Scan for the cell matching the given text and deliver its (x, y) coordinate at center. 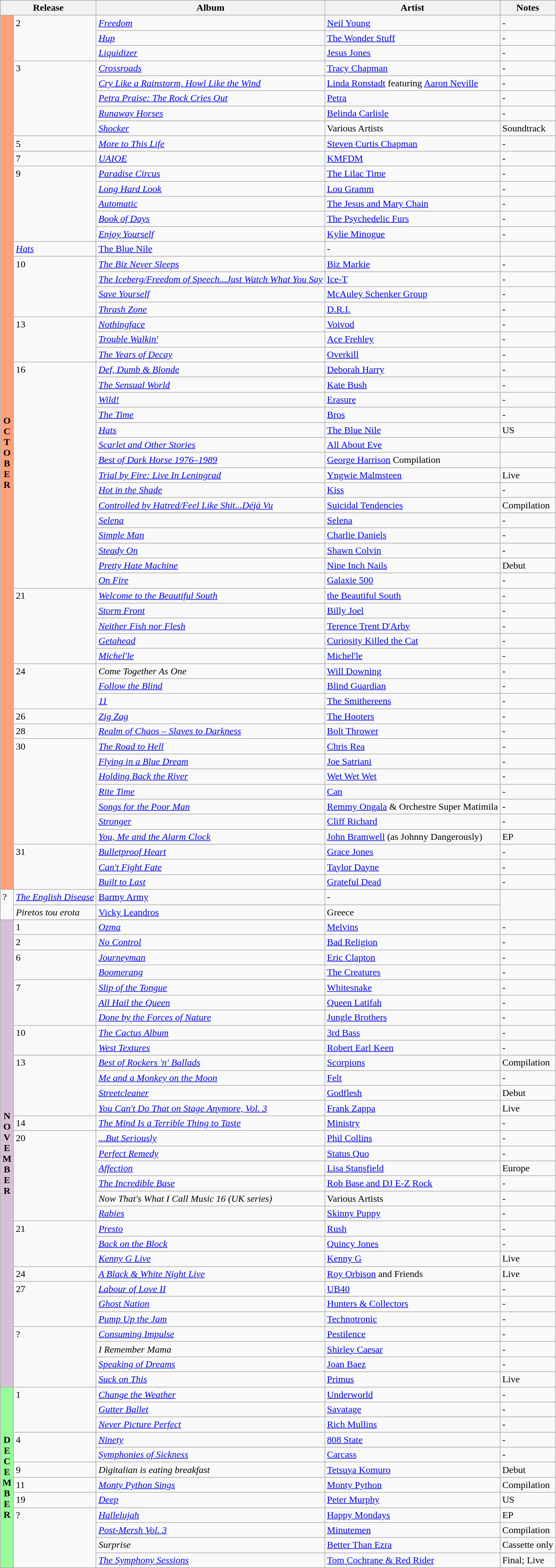
Biz Markie (413, 264)
Trial by Fire: Live In Leningrad (211, 475)
Shawn Colvin (413, 550)
Whitesnake (413, 988)
West Textures (211, 1048)
You, Me and the Alarm Clock (211, 837)
Peter Murphy (413, 1500)
6 (55, 965)
Scarlet and Other Stories (211, 445)
Voivod (413, 324)
Phil Collins (413, 1138)
Terence Trent D'Arby (413, 626)
Perfect Remedy (211, 1153)
KMFDM (413, 158)
Overkill (413, 354)
Better Than Ezra (413, 1545)
Storm Front (211, 611)
Neither Fish nor Flesh (211, 626)
Automatic (211, 204)
Shocker (211, 128)
the Beautiful South (413, 596)
Ninety (211, 1440)
John Bramwell (as Johnny Dangerously) (413, 837)
Belinda Carlisle (413, 113)
14 (55, 1123)
Built to Last (211, 882)
The Hooters (413, 716)
Back on the Block (211, 1244)
Steady On (211, 550)
McAuley Schenker Group (413, 294)
UB40 (413, 1289)
16 (55, 475)
The Iceberg/Freedom of Speech...Just Watch What You Say (211, 279)
Cassette only (528, 1545)
Can't Fight Fate (211, 867)
Cry Like a Rainstorm, Howl Like the Wind (211, 83)
Neil Young (413, 23)
Boomerang (211, 972)
D.R.I. (413, 309)
Speaking of Dreams (211, 1364)
Ministry (413, 1123)
Done by the Forces of Nature (211, 1018)
Steven Curtis Chapman (413, 143)
Getahead (211, 641)
Petra Praise: The Rock Cries Out (211, 98)
5 (55, 143)
Zig Zag (211, 716)
Taylor Dayne (413, 867)
Kate Bush (413, 384)
Never Picture Perfect (211, 1425)
Me and a Monkey on the Moon (211, 1078)
Chris Rea (413, 746)
Remmy Ongala & Orchestre Super Matimila (413, 807)
Rite Time (211, 792)
Rush (413, 1229)
The Creatures (413, 972)
More to This Life (211, 143)
Change the Weather (211, 1394)
Godflesh (413, 1093)
Grateful Dead (413, 882)
Paradise Circus (211, 173)
Robert Earl Keen (413, 1048)
The Symphony Sessions (211, 1560)
Bros (413, 415)
Enjoy Yourself (211, 234)
The Years of Decay (211, 354)
Best of Dark Horse 1976–1989 (211, 460)
Rob Base and DJ E-Z Rock (413, 1184)
Kenny G Live (211, 1259)
Kylie Minogue (413, 234)
OCTOBER (7, 453)
Consuming Impulse (211, 1334)
DECEMBER (7, 1477)
Shirley Caesar (413, 1349)
Come Together As One (211, 671)
Jesus Jones (413, 53)
Tetsuya Komuro (413, 1470)
UAIOE (211, 158)
Grace Jones (413, 852)
Labour of Love II (211, 1289)
The Psychedelic Furs (413, 219)
Nine Inch Nails (413, 565)
Piretos tou erota (55, 912)
26 (55, 716)
Queen Latifah (413, 1003)
Technotronic (413, 1319)
Lisa Stansfield (413, 1168)
Symphonies of Sickness (211, 1455)
Pestilence (413, 1334)
Greece (413, 912)
Savatage (413, 1410)
Rabies (211, 1214)
Liquidizer (211, 53)
20 (55, 1176)
Follow the Blind (211, 686)
The Time (211, 415)
Freedom (211, 23)
All About Eve (413, 445)
Long Hard Look (211, 189)
Bulletproof Heart (211, 852)
The Road to Hell (211, 746)
Quincy Jones (413, 1244)
Soundtrack (528, 128)
All Hail the Queen (211, 1003)
Linda Ronstadt featuring Aaron Neville (413, 83)
Primus (413, 1379)
Minutemen (413, 1530)
Deborah Harry (413, 369)
Ace Frehley (413, 339)
Curiosity Killed the Cat (413, 641)
Joan Baez (413, 1364)
Melvins (413, 927)
Yngwie Malmsteen (413, 475)
Carcass (413, 1455)
Holding Back the River (211, 776)
Billy Joel (413, 611)
Cliff Richard (413, 822)
28 (55, 731)
Simple Man (211, 535)
On Fire (211, 580)
Pretty Hate Machine (211, 565)
Tom Cochrane & Red Rider (413, 1560)
Lou Gramm (413, 189)
30 (55, 792)
3 (55, 98)
Charlie Daniels (413, 535)
A Black & White Night Live (211, 1274)
Monty Python Sings (211, 1485)
Barmy Army (211, 897)
Slip of the Tongue (211, 988)
Realm of Chaos – Slaves to Darkness (211, 731)
4 (55, 1447)
Nothingface (211, 324)
Book of Days (211, 219)
Vicky Leandros (211, 912)
Final; Live (528, 1560)
Can (413, 792)
Presto (211, 1229)
Joe Satriani (413, 761)
The Smithereens (413, 701)
Frank Zappa (413, 1108)
Kiss (413, 490)
31 (55, 867)
Def, Dumb & Blonde (211, 369)
I Remember Mama (211, 1349)
The Lilac Time (413, 173)
The Cactus Album (211, 1033)
Will Downing (413, 671)
The English Disease (55, 897)
Status Quo (413, 1153)
Post-Mersh Vol. 3 (211, 1530)
Notes (528, 8)
Roy Orbison and Friends (413, 1274)
Scorpions (413, 1063)
Hup (211, 38)
3rd Bass (413, 1033)
Skinny Puppy (413, 1214)
Flying in a Blue Dream (211, 761)
Monty Python (413, 1485)
Europe (528, 1168)
27 (55, 1304)
Now That's What I Call Music 16 (UK series) (211, 1199)
Suck on This (211, 1379)
Ice-T (413, 279)
Hunters & Collectors (413, 1304)
Stronger (211, 822)
Tracy Chapman (413, 68)
The Biz Never Sleeps (211, 264)
Suicidal Tendencies (413, 505)
Thrash Zone (211, 309)
Ghost Nation (211, 1304)
Save Yourself (211, 294)
Controlled by Hatred/Feel Like Shit...Déjà Vu (211, 505)
NOVEMBER (7, 1153)
Best of Rockers 'n' Ballads (211, 1063)
Felt (413, 1078)
Rich Mullins (413, 1425)
Pump Up the Jam (211, 1319)
No Control (211, 942)
Kenny G (413, 1259)
Ozma (211, 927)
Bolt Thrower (413, 731)
Blind Guardian (413, 686)
Wild! (211, 400)
You Can't Do That on Stage Anymore, Vol. 3 (211, 1108)
Surprise (211, 1545)
Artist (413, 8)
Hot in the Shade (211, 490)
Runaway Horses (211, 113)
Deep (211, 1500)
Streetcleaner (211, 1093)
19 (55, 1500)
Underworld (413, 1394)
The Incredible Base (211, 1184)
Gutter Ballet (211, 1410)
Galaxie 500 (413, 580)
The Mind Is a Terrible Thing to Taste (211, 1123)
Erasure (413, 400)
The Wonder Stuff (413, 38)
Crossroads (211, 68)
George Harrison Compilation (413, 460)
The Jesus and Mary Chain (413, 204)
Wet Wet Wet (413, 776)
Album (211, 8)
The Sensual World (211, 384)
Hallelujah (211, 1515)
Affection (211, 1168)
Journeyman (211, 957)
...But Seriously (211, 1138)
Petra (413, 98)
Welcome to the Beautiful South (211, 596)
Release (48, 8)
808 State (413, 1440)
Trouble Walkin' (211, 339)
Digitalian is eating breakfast (211, 1470)
Eric Clapton (413, 957)
Jungle Brothers (413, 1018)
Bad Religion (413, 942)
Happy Mondays (413, 1515)
Songs for the Poor Man (211, 807)
